Capture the cell that displays the provided text and extract its [x, y] central coordinate. 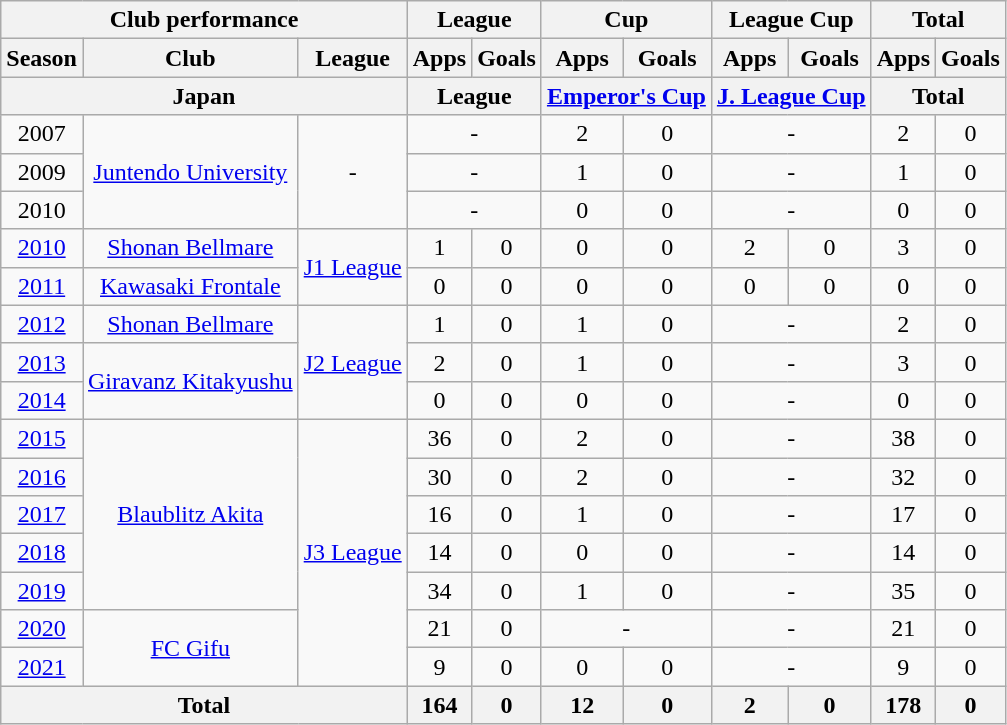
178 [903, 705]
34 [439, 591]
30 [439, 477]
35 [903, 591]
32 [903, 477]
2012 [42, 324]
2011 [42, 286]
Blaublitz Akita [190, 514]
17 [903, 515]
Giravanz Kitakyushu [190, 381]
J. League Cup [791, 96]
J1 League [352, 267]
Season [42, 58]
2017 [42, 515]
2007 [42, 134]
2015 [42, 438]
Club [190, 58]
2018 [42, 553]
2014 [42, 400]
Juntendo University [190, 172]
J2 League [352, 362]
League Cup [791, 20]
2016 [42, 477]
Emperor's Cup [626, 96]
2009 [42, 172]
2019 [42, 591]
FC Gifu [190, 648]
J3 League [352, 552]
2021 [42, 667]
16 [439, 515]
Cup [626, 20]
Club performance [204, 20]
164 [439, 705]
Kawasaki Frontale [190, 286]
12 [582, 705]
38 [903, 438]
36 [439, 438]
2013 [42, 362]
2020 [42, 629]
Japan [204, 96]
